Locate the cell with the specified text and output its [x, y] center coordinate. 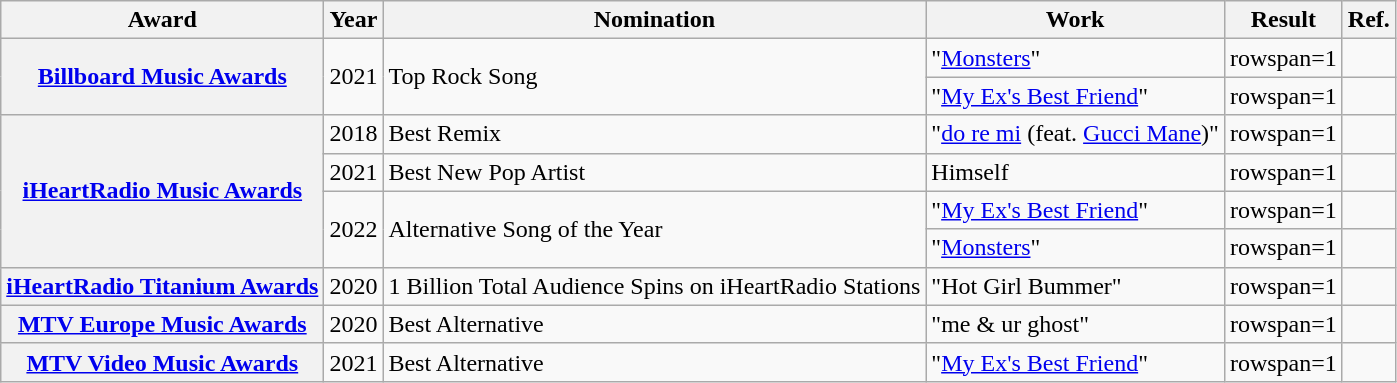
"Hot Girl Bummer" [1076, 286]
Billboard Music Awards [162, 77]
"me & ur ghost" [1076, 324]
2018 [354, 134]
Alternative Song of the Year [654, 229]
Award [162, 20]
MTV Video Music Awards [162, 362]
iHeartRadio Titanium Awards [162, 286]
2022 [354, 229]
Ref. [1368, 20]
1 Billion Total Audience Spins on iHeartRadio Stations [654, 286]
Himself [1076, 172]
Nomination [654, 20]
iHeartRadio Music Awards [162, 191]
Work [1076, 20]
"do re mi (feat. Gucci Mane)" [1076, 134]
Result [1283, 20]
Best New Pop Artist [654, 172]
Top Rock Song [654, 77]
MTV Europe Music Awards [162, 324]
Year [354, 20]
Best Remix [654, 134]
